Detect which cell encompasses the target text, then output its (X, Y) center coordinate. 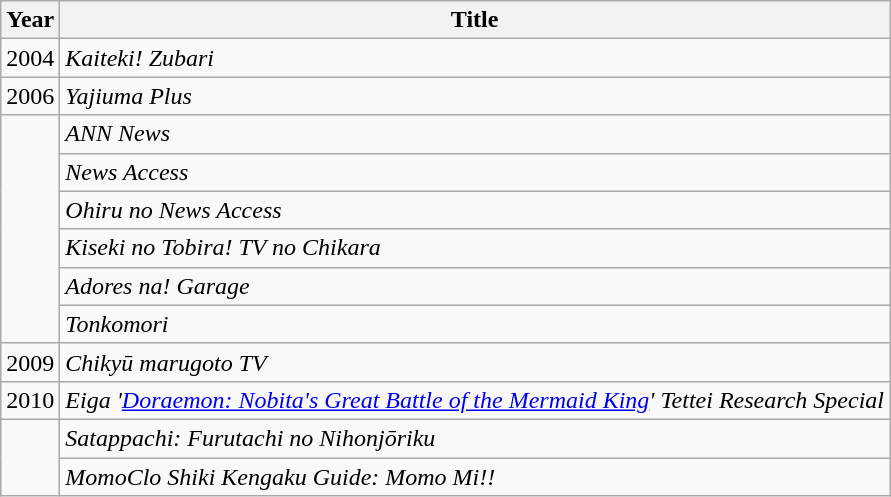
ANN News (475, 134)
Title (475, 20)
Kiseki no Tobira! TV no Chikara (475, 248)
Kaiteki! Zubari (475, 58)
2010 (30, 400)
Chikyū marugoto TV (475, 362)
2006 (30, 96)
Adores na! Garage (475, 286)
2004 (30, 58)
Year (30, 20)
Eiga 'Doraemon: Nobita's Great Battle of the Mermaid King' Tettei Research Special (475, 400)
News Access (475, 172)
2009 (30, 362)
Tonkomori (475, 324)
Satappachi: Furutachi no Nihonjōriku (475, 438)
Ohiru no News Access (475, 210)
MomoClo Shiki Kengaku Guide: Momo Mi!! (475, 477)
Yajiuma Plus (475, 96)
